Scan for the cell matching the given text and deliver its (X, Y) coordinate at center. 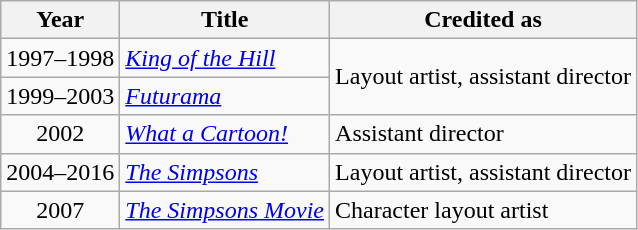
1997–1998 (60, 58)
Futurama (225, 96)
The Simpsons (225, 172)
King of the Hill (225, 58)
The Simpsons Movie (225, 210)
Credited as (484, 20)
Character layout artist (484, 210)
2007 (60, 210)
What a Cartoon! (225, 134)
Year (60, 20)
Assistant director (484, 134)
Title (225, 20)
2002 (60, 134)
2004–2016 (60, 172)
1999–2003 (60, 96)
